Identify which cell holds the provided text, then report its [x, y] central coordinate. 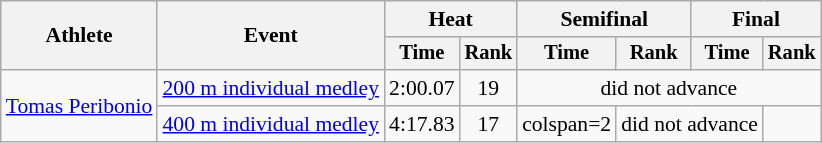
Semifinal [604, 19]
colspan=2 [566, 124]
Heat [450, 19]
19 [489, 88]
Athlete [80, 36]
400 m individual medley [270, 124]
Final [756, 19]
Tomas Peribonio [80, 106]
4:17.83 [422, 124]
200 m individual medley [270, 88]
Event [270, 36]
2:00.07 [422, 88]
17 [489, 124]
